Capture the cell that displays the provided text and extract its (x, y) central coordinate. 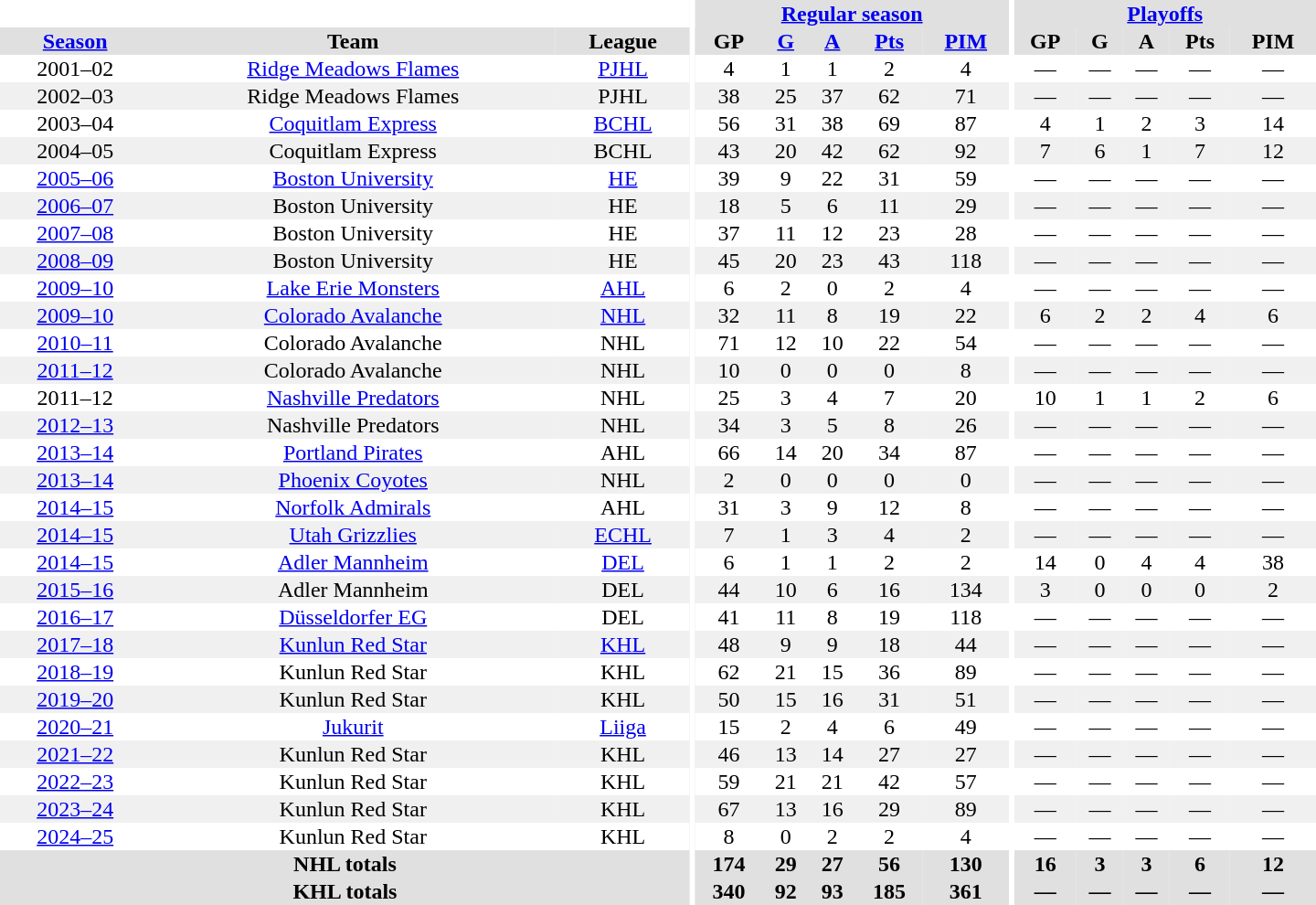
KHL totals (345, 891)
69 (889, 123)
46 (729, 754)
134 (966, 590)
Liiga (623, 727)
Team (353, 41)
26 (966, 425)
2012–13 (75, 425)
51 (966, 699)
League (623, 41)
2008–09 (75, 261)
2010–11 (75, 343)
45 (729, 261)
2007–08 (75, 233)
Norfolk Admirals (353, 507)
2015–16 (75, 590)
2016–17 (75, 617)
32 (729, 315)
2003–04 (75, 123)
Season (75, 41)
361 (966, 891)
36 (889, 672)
48 (729, 644)
39 (729, 178)
57 (966, 782)
2006–07 (75, 206)
Lake Erie Monsters (353, 288)
54 (966, 343)
41 (729, 617)
Jukurit (353, 727)
2005–06 (75, 178)
2020–21 (75, 727)
Regular season (852, 14)
2004–05 (75, 151)
Portland Pirates (353, 452)
185 (889, 891)
340 (729, 891)
28 (966, 233)
50 (729, 699)
2023–24 (75, 809)
2018–19 (75, 672)
49 (966, 727)
130 (966, 864)
Phoenix Coyotes (353, 480)
Playoffs (1164, 14)
67 (729, 809)
93 (832, 891)
2021–22 (75, 754)
2024–25 (75, 836)
174 (729, 864)
Düsseldorfer EG (353, 617)
Utah Grizzlies (353, 535)
ECHL (623, 535)
66 (729, 452)
2019–20 (75, 699)
2001–02 (75, 69)
NHL totals (345, 864)
2002–03 (75, 96)
2022–23 (75, 782)
2017–18 (75, 644)
